Pinpoint the cell where the given text exists, returning its (X, Y) midpoint coordinate. 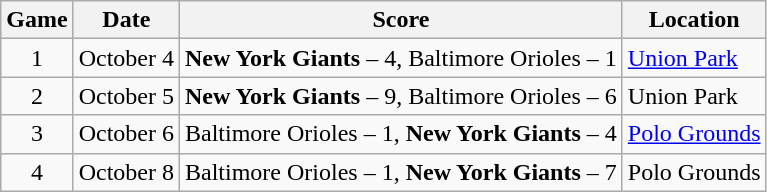
New York Giants – 9, Baltimore Orioles – 6 (400, 96)
New York Giants – 4, Baltimore Orioles – 1 (400, 58)
Baltimore Orioles – 1, New York Giants – 4 (400, 134)
4 (37, 172)
Baltimore Orioles – 1, New York Giants – 7 (400, 172)
October 4 (126, 58)
October 6 (126, 134)
Date (126, 20)
3 (37, 134)
Location (694, 20)
October 5 (126, 96)
Score (400, 20)
1 (37, 58)
2 (37, 96)
October 8 (126, 172)
Game (37, 20)
